Locate the cell with the specified text and output its (X, Y) center coordinate. 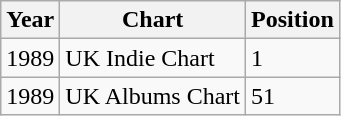
UK Indie Chart (153, 58)
UK Albums Chart (153, 96)
Chart (153, 20)
1 (293, 58)
Position (293, 20)
Year (30, 20)
51 (293, 96)
